Return the [X, Y] coordinate for the center point of the cell that contains the specified text.  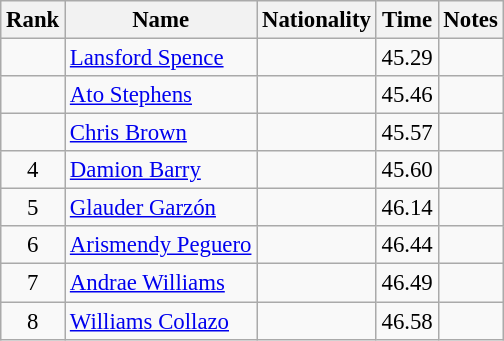
Time [407, 20]
Notes [470, 20]
8 [33, 321]
45.57 [407, 133]
Ato Stephens [161, 95]
45.29 [407, 58]
Nationality [316, 20]
46.49 [407, 283]
Rank [33, 20]
6 [33, 245]
Glauder Garzón [161, 208]
45.46 [407, 95]
45.60 [407, 170]
Name [161, 20]
Arismendy Peguero [161, 245]
5 [33, 208]
Lansford Spence [161, 58]
Chris Brown [161, 133]
7 [33, 283]
46.44 [407, 245]
Damion Barry [161, 170]
46.58 [407, 321]
Williams Collazo [161, 321]
46.14 [407, 208]
4 [33, 170]
Andrae Williams [161, 283]
